Identify which cell holds the provided text, then report its [x, y] central coordinate. 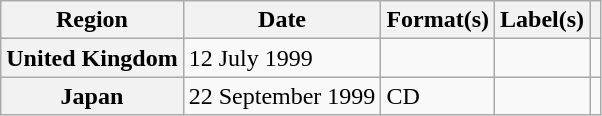
Label(s) [542, 20]
CD [438, 96]
Japan [92, 96]
Format(s) [438, 20]
12 July 1999 [282, 58]
Date [282, 20]
United Kingdom [92, 58]
Region [92, 20]
22 September 1999 [282, 96]
